Return (X, Y) of the center of cell containing provided text 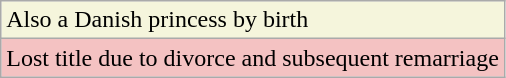
Lost title due to divorce and subsequent remarriage (253, 58)
Also a Danish princess by birth (253, 20)
